Determine the [X, Y] coordinate at the center of the cell enclosing the given text.  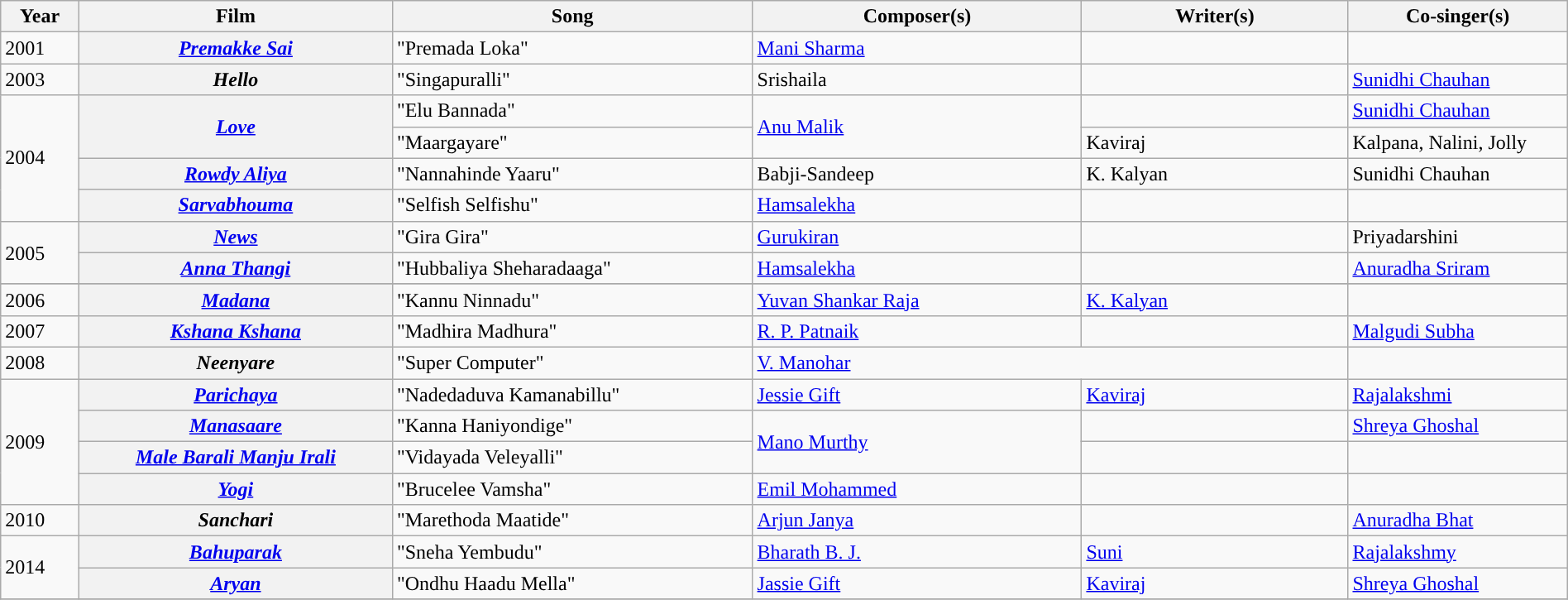
Composer(s) [917, 17]
Anu Malik [917, 127]
Anuradha Sriram [1457, 268]
Bharath B. J. [917, 552]
Sanchari [235, 521]
"Nannahinde Yaaru" [572, 174]
Parichaya [235, 395]
"Madhira Madhura" [572, 331]
"Elu Bannada" [572, 111]
Hello [235, 79]
Arjun Janya [917, 521]
2007 [40, 331]
"Maargayare" [572, 142]
"Ondhu Haadu Mella" [572, 583]
2008 [40, 362]
"Premada Loka" [572, 48]
Love [235, 127]
Emil Mohammed [917, 489]
"Nadedaduva Kamanabillu" [572, 395]
Aryan [235, 583]
Rajalakshmy [1457, 552]
R. P. Patnaik [917, 331]
2001 [40, 48]
Rajalakshmi [1457, 395]
Neenyare [235, 362]
"Brucelee Vamsha" [572, 489]
Anna Thangi [235, 268]
2014 [40, 568]
Co-singer(s) [1457, 17]
Madana [235, 300]
"Kanna Haniyondige" [572, 426]
Yuvan Shankar Raja [917, 300]
Bahuparak [235, 552]
Suni [1215, 552]
Mano Murthy [917, 442]
Manasaare [235, 426]
Year [40, 17]
Sarvabhouma [235, 205]
"Hubbaliya Sheharadaaga" [572, 268]
V. Manohar [1050, 362]
"Singapuralli" [572, 79]
"Vidayada Veleyalli" [572, 458]
2003 [40, 79]
Rowdy Aliya [235, 174]
Gurukiran [917, 237]
Malgudi Subha [1457, 331]
2005 [40, 252]
Premakke Sai [235, 48]
Song [572, 17]
"Selfish Selfishu" [572, 205]
Srishaila [917, 79]
"Gira Gira" [572, 237]
2004 [40, 158]
"Kannu Ninnadu" [572, 300]
2010 [40, 521]
Male Barali Manju Irali [235, 458]
News [235, 237]
Mani Sharma [917, 48]
Writer(s) [1215, 17]
Kshana Kshana [235, 331]
2009 [40, 442]
"Marethoda Maatide" [572, 521]
"Super Computer" [572, 362]
Babji-Sandeep [917, 174]
Jessie Gift [917, 395]
"Sneha Yembudu" [572, 552]
Yogi [235, 489]
Anuradha Bhat [1457, 521]
Film [235, 17]
Priyadarshini [1457, 237]
Jassie Gift [917, 583]
Kalpana, Nalini, Jolly [1457, 142]
2006 [40, 300]
